Detect which cell encompasses the target text, then output its (x, y) center coordinate. 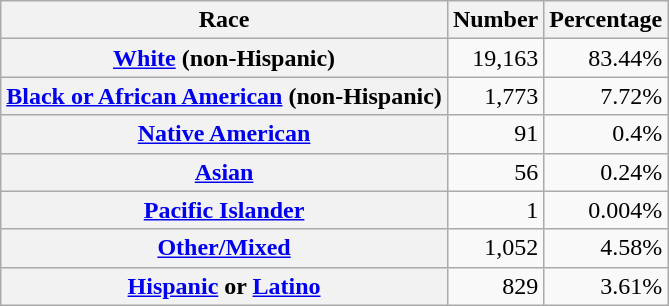
829 (495, 286)
91 (495, 134)
56 (495, 172)
19,163 (495, 58)
83.44% (606, 58)
1,052 (495, 248)
White (non-Hispanic) (224, 58)
Pacific Islander (224, 210)
3.61% (606, 286)
Other/Mixed (224, 248)
4.58% (606, 248)
7.72% (606, 96)
Black or African American (non-Hispanic) (224, 96)
Asian (224, 172)
0.24% (606, 172)
1,773 (495, 96)
Percentage (606, 20)
1 (495, 210)
Native American (224, 134)
0.004% (606, 210)
Race (224, 20)
Hispanic or Latino (224, 286)
0.4% (606, 134)
Number (495, 20)
